Scan for the cell matching the given text and deliver its (x, y) coordinate at center. 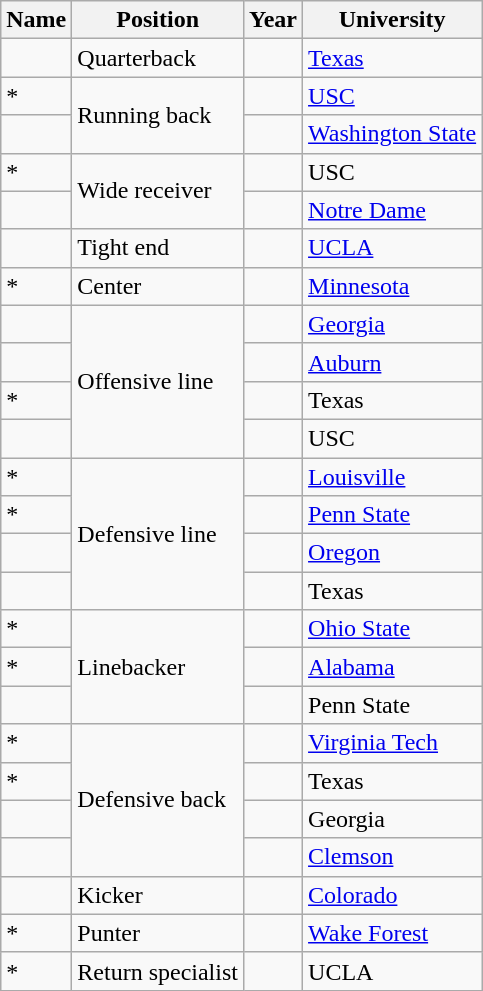
Name (36, 20)
Year (272, 20)
Auburn (392, 362)
Return specialist (158, 971)
Running back (158, 115)
Defensive line (158, 534)
Colorado (392, 895)
Wake Forest (392, 933)
Position (158, 20)
Wide receiver (158, 191)
Linebacker (158, 667)
Tight end (158, 248)
University (392, 20)
Washington State (392, 134)
Quarterback (158, 58)
Ohio State (392, 629)
Clemson (392, 857)
Defensive back (158, 800)
Louisville (392, 477)
Offensive line (158, 381)
Punter (158, 933)
Oregon (392, 553)
Center (158, 286)
Virginia Tech (392, 743)
Kicker (158, 895)
Alabama (392, 667)
Minnesota (392, 286)
Notre Dame (392, 210)
